From the cell containing the given text, extract its center point as (X, Y) coordinate. 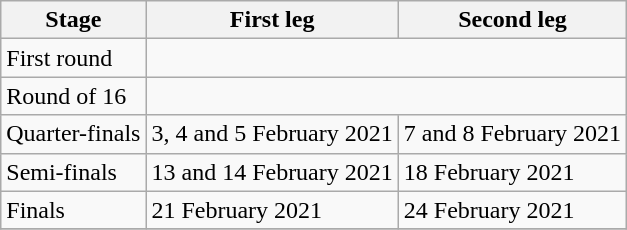
Round of 16 (74, 96)
Finals (74, 210)
7 and 8 February 2021 (512, 134)
18 February 2021 (512, 172)
21 February 2021 (272, 210)
Semi-finals (74, 172)
Stage (74, 20)
24 February 2021 (512, 210)
13 and 14 February 2021 (272, 172)
Quarter-finals (74, 134)
First round (74, 58)
3, 4 and 5 February 2021 (272, 134)
First leg (272, 20)
Second leg (512, 20)
